Search for the cell housing the specified text and yield its (x, y) center coordinate. 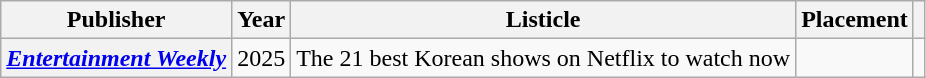
The 21 best Korean shows on Netflix to watch now (544, 58)
Entertainment Weekly (116, 58)
2025 (262, 58)
Listicle (544, 20)
Placement (855, 20)
Publisher (116, 20)
Year (262, 20)
